From the cell containing the given text, extract its center point as [X, Y] coordinate. 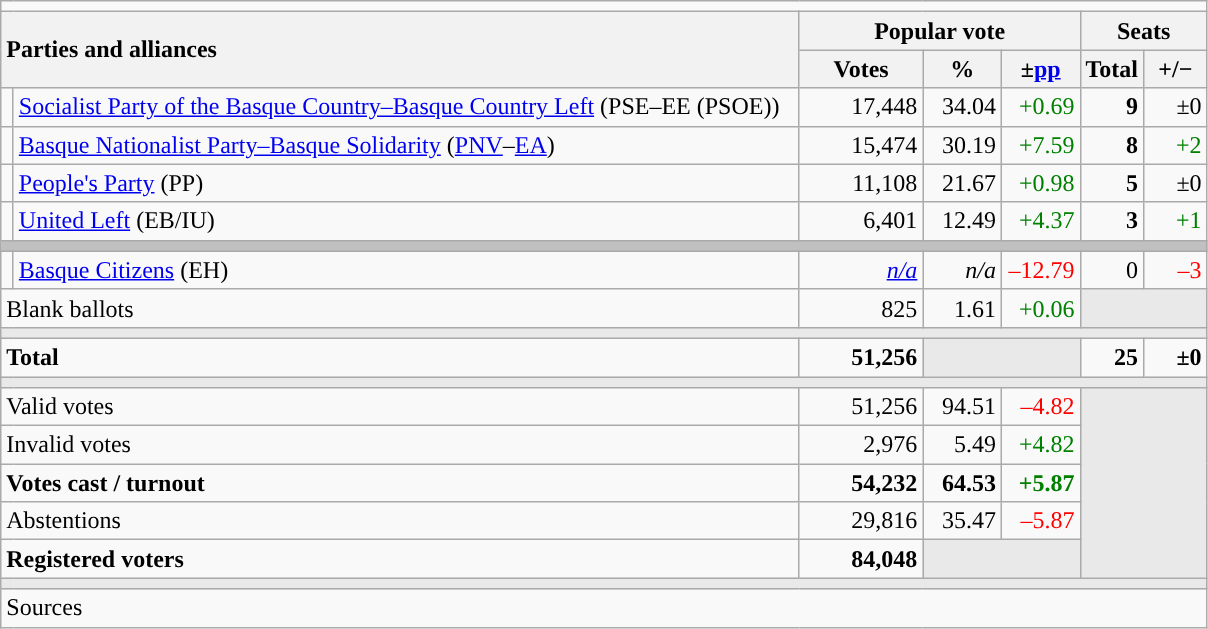
8 [1112, 145]
±pp [1040, 69]
Registered voters [400, 559]
Blank ballots [400, 308]
+5.87 [1040, 483]
% [962, 69]
+0.98 [1040, 183]
17,448 [861, 107]
United Left (EB/IU) [406, 221]
–12.79 [1040, 270]
Votes [861, 69]
21.67 [962, 183]
35.47 [962, 521]
+4.82 [1040, 445]
Sources [604, 608]
Votes cast / turnout [400, 483]
12.49 [962, 221]
+7.59 [1040, 145]
3 [1112, 221]
2,976 [861, 445]
+4.37 [1040, 221]
Abstentions [400, 521]
Popular vote [940, 31]
+0.69 [1040, 107]
People's Party (PP) [406, 183]
5 [1112, 183]
29,816 [861, 521]
+/− [1176, 69]
0 [1112, 270]
–5.87 [1040, 521]
54,232 [861, 483]
Basque Citizens (EH) [406, 270]
Socialist Party of the Basque Country–Basque Country Left (PSE–EE (PSOE)) [406, 107]
Parties and alliances [400, 50]
–4.82 [1040, 407]
6,401 [861, 221]
825 [861, 308]
–3 [1176, 270]
+0.06 [1040, 308]
30.19 [962, 145]
64.53 [962, 483]
Basque Nationalist Party–Basque Solidarity (PNV–EA) [406, 145]
+1 [1176, 221]
1.61 [962, 308]
Invalid votes [400, 445]
34.04 [962, 107]
25 [1112, 357]
5.49 [962, 445]
15,474 [861, 145]
94.51 [962, 407]
11,108 [861, 183]
9 [1112, 107]
+2 [1176, 145]
84,048 [861, 559]
Valid votes [400, 407]
Seats [1144, 31]
